Scan for the cell matching the given text and deliver its [x, y] coordinate at center. 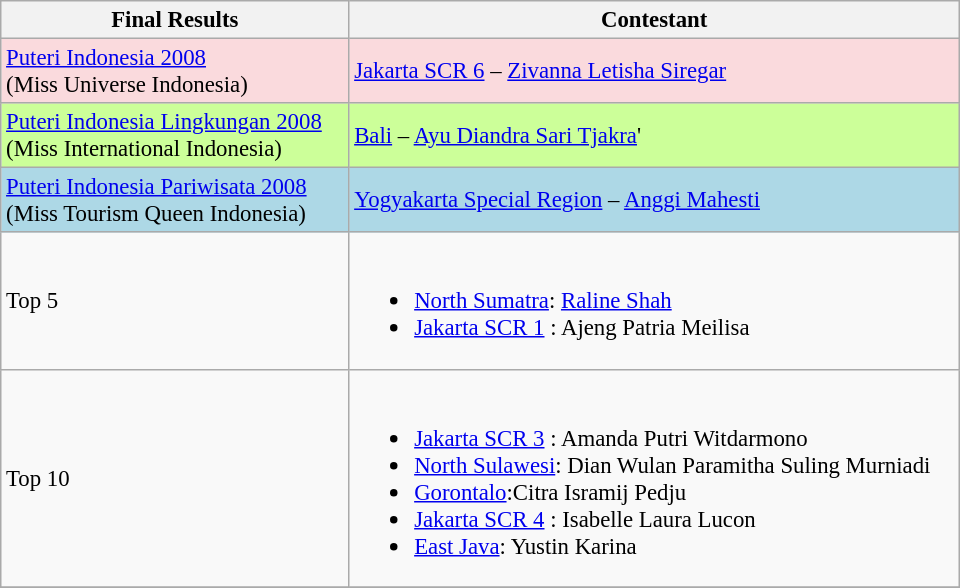
Jakarta SCR 6 – Zivanna Letisha Siregar [654, 72]
Bali – Ayu Diandra Sari Tjakra' [654, 136]
Puteri Indonesia 2008(Miss Universe Indonesia) [175, 72]
Puteri Indonesia Lingkungan 2008(Miss International Indonesia) [175, 136]
Contestant [654, 20]
North Sumatra: Raline ShahJakarta SCR 1 : Ajeng Patria Meilisa [654, 300]
Yogyakarta Special Region – Anggi Mahesti [654, 200]
Puteri Indonesia Pariwisata 2008(Miss Tourism Queen Indonesia) [175, 200]
Final Results [175, 20]
Top 5 [175, 300]
Top 10 [175, 478]
